Extract the [x, y] coordinate from the center of the cell holding the provided text.  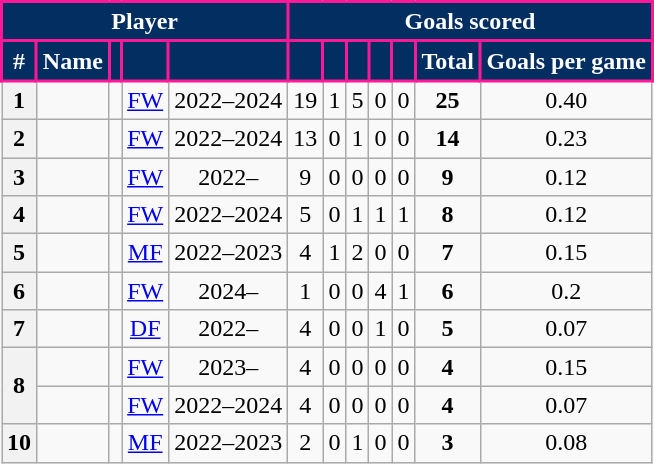
Goals per game [566, 61]
Total [448, 61]
Player [145, 22]
10 [20, 443]
Name [74, 61]
0.08 [566, 443]
DF [146, 329]
2024– [228, 291]
2023– [228, 367]
0.23 [566, 138]
19 [306, 100]
14 [448, 138]
25 [448, 100]
13 [306, 138]
0.40 [566, 100]
0.2 [566, 291]
Goals scored [470, 22]
# [20, 61]
